Return the [x, y] coordinate for the center point of the cell that contains the specified text.  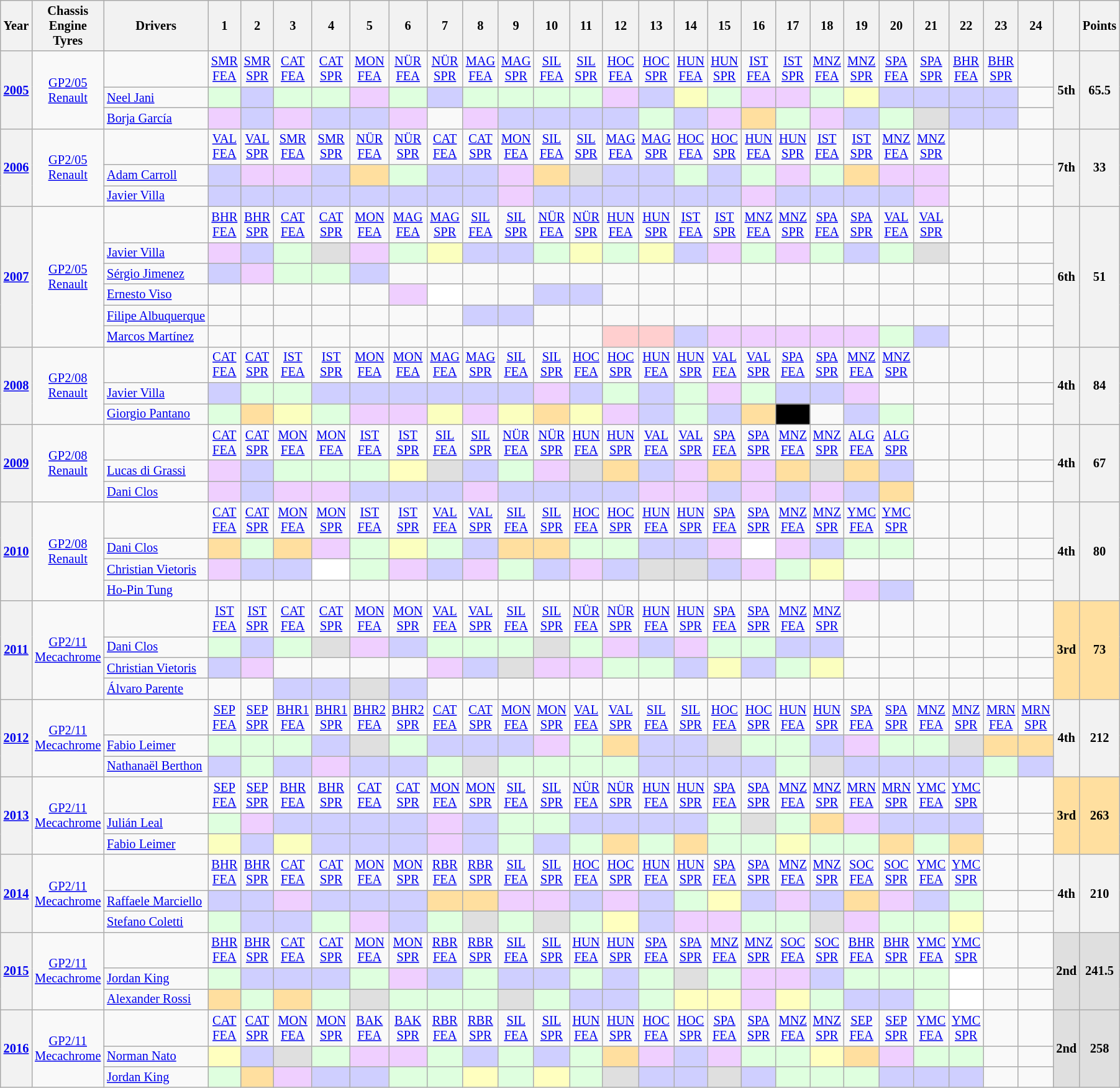
7th [1066, 168]
7 [445, 25]
23 [1001, 25]
ChassisEngineTyres [68, 25]
17 [793, 25]
51 [1100, 277]
65.5 [1100, 89]
BHR2SPR [408, 717]
2014 [16, 894]
2012 [16, 738]
Alexander Rossi [156, 999]
21 [931, 25]
2009 [16, 464]
2015 [16, 971]
2007 [16, 277]
241.5 [1100, 971]
9 [516, 25]
16 [759, 25]
18 [827, 25]
Borja García [156, 118]
Year [16, 25]
Adam Carroll [156, 175]
Norman Nato [156, 1056]
210 [1100, 894]
4 [331, 25]
13 [656, 25]
8 [481, 25]
73 [1100, 650]
15 [724, 25]
22 [966, 25]
2011 [16, 650]
3 [293, 25]
Sérgio Jimenez [156, 273]
BHR2FEA [370, 717]
BHR1SPR [331, 717]
1 [225, 25]
2008 [16, 385]
2005 [16, 89]
Neel Jani [156, 98]
84 [1100, 385]
263 [1100, 815]
80 [1100, 552]
Marcos Martínez [156, 336]
14 [691, 25]
Ernesto Viso [156, 295]
ALGFEA [862, 442]
67 [1100, 464]
5 [370, 25]
6th [1066, 277]
BAKFEA [370, 1028]
Nathanaël Berthon [156, 766]
Ho-Pin Tung [156, 590]
2013 [16, 815]
20 [896, 25]
Raffaele Marciello [156, 901]
258 [1100, 1049]
11 [586, 25]
2010 [16, 552]
212 [1100, 738]
6 [408, 25]
2 [257, 25]
2016 [16, 1049]
BHR1FEA [293, 717]
Drivers [156, 25]
24 [1036, 25]
10 [552, 25]
Lucas di Grassi [156, 470]
ALGSPR [896, 442]
Julián Leal [156, 823]
Álvaro Parente [156, 688]
12 [620, 25]
2006 [16, 168]
BAKSPR [408, 1028]
Filipe Albuquerque [156, 316]
Points [1100, 25]
5th [1066, 89]
19 [862, 25]
Stefano Coletti [156, 921]
Giorgio Pantano [156, 414]
33 [1100, 168]
